For the text-containing cell, return its midpoint in [x, y] coordinate format. 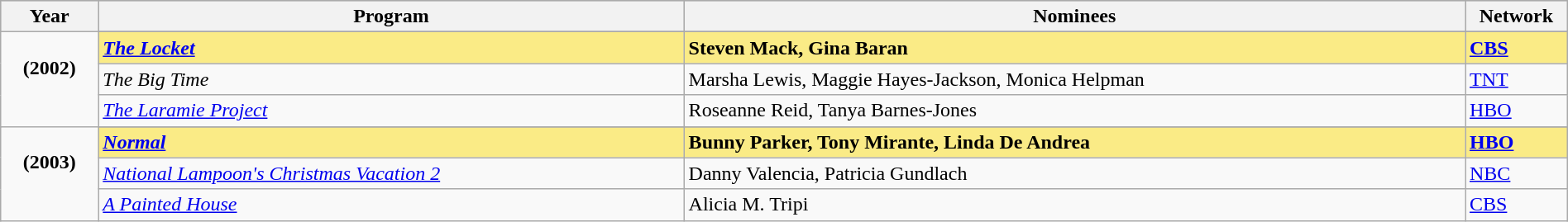
A Painted House [391, 205]
(2002) [50, 79]
Nominees [1074, 17]
Year [50, 17]
Network [1517, 17]
TNT [1517, 79]
Roseanne Reid, Tanya Barnes-Jones [1074, 111]
Marsha Lewis, Maggie Hayes-Jackson, Monica Helpman [1074, 79]
Steven Mack, Gina Baran [1074, 48]
National Lampoon's Christmas Vacation 2 [391, 173]
(2003) [50, 173]
Normal [391, 142]
The Big Time [391, 79]
The Locket [391, 48]
Danny Valencia, Patricia Gundlach [1074, 173]
Bunny Parker, Tony Mirante, Linda De Andrea [1074, 142]
Program [391, 17]
NBC [1517, 173]
The Laramie Project [391, 111]
Alicia M. Tripi [1074, 205]
